Identify which cell holds the provided text, then report its (X, Y) central coordinate. 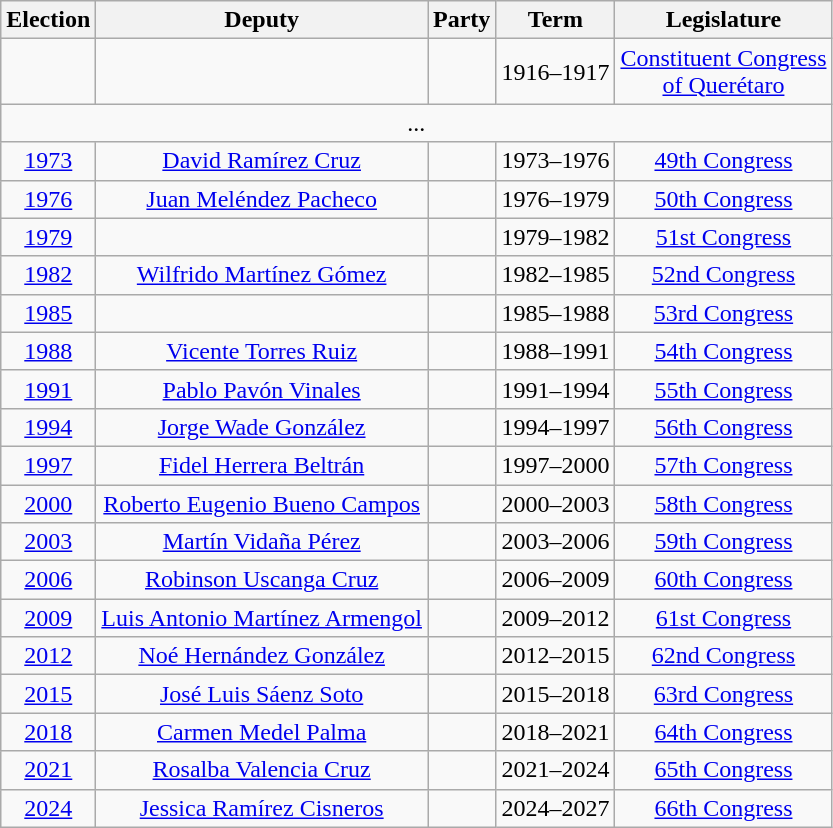
2021–2024 (556, 770)
60th Congress (724, 580)
1991–1994 (556, 389)
1982 (48, 275)
63rd Congress (724, 694)
Term (556, 20)
2018 (48, 732)
1973 (48, 161)
Legislature (724, 20)
62nd Congress (724, 656)
2024 (48, 808)
57th Congress (724, 465)
Rosalba Valencia Cruz (262, 770)
1976 (48, 199)
... (416, 123)
1988–1991 (556, 351)
1994 (48, 427)
Deputy (262, 20)
Roberto Eugenio Bueno Campos (262, 503)
Juan Meléndez Pacheco (262, 199)
59th Congress (724, 542)
2000–2003 (556, 503)
51st Congress (724, 237)
1997 (48, 465)
Luis Antonio Martínez Armengol (262, 618)
2006–2009 (556, 580)
David Ramírez Cruz (262, 161)
2018–2021 (556, 732)
1985–1988 (556, 313)
Vicente Torres Ruiz (262, 351)
1976–1979 (556, 199)
2012–2015 (556, 656)
55th Congress (724, 389)
2021 (48, 770)
65th Congress (724, 770)
Martín Vidaña Pérez (262, 542)
Election (48, 20)
2003–2006 (556, 542)
1979 (48, 237)
2024–2027 (556, 808)
Noé Hernández González (262, 656)
Jorge Wade González (262, 427)
José Luis Sáenz Soto (262, 694)
1994–1997 (556, 427)
Pablo Pavón Vinales (262, 389)
1973–1976 (556, 161)
64th Congress (724, 732)
Jessica Ramírez Cisneros (262, 808)
50th Congress (724, 199)
2009 (48, 618)
61st Congress (724, 618)
56th Congress (724, 427)
Wilfrido Martínez Gómez (262, 275)
Robinson Uscanga Cruz (262, 580)
2009–2012 (556, 618)
1991 (48, 389)
1988 (48, 351)
1982–1985 (556, 275)
1997–2000 (556, 465)
1979–1982 (556, 237)
2015–2018 (556, 694)
2012 (48, 656)
53rd Congress (724, 313)
2006 (48, 580)
49th Congress (724, 161)
Fidel Herrera Beltrán (262, 465)
66th Congress (724, 808)
54th Congress (724, 351)
52nd Congress (724, 275)
1985 (48, 313)
Party (462, 20)
2003 (48, 542)
Constituent Congressof Querétaro (724, 72)
58th Congress (724, 503)
2015 (48, 694)
2000 (48, 503)
Carmen Medel Palma (262, 732)
1916–1917 (556, 72)
